Determine the (X, Y) coordinate at the center of the cell enclosing the given text.  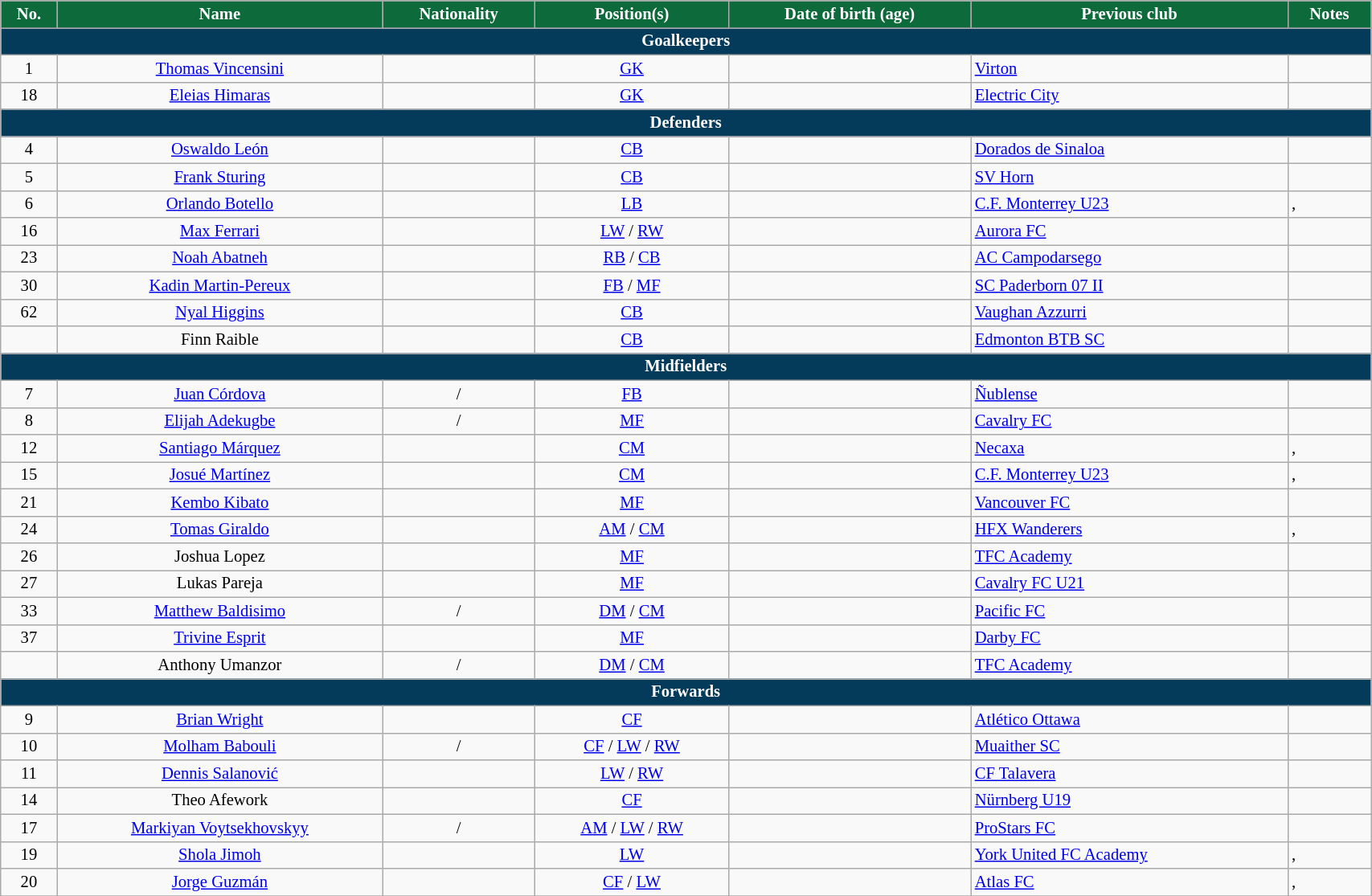
Noah Abatneh (220, 258)
Finn Raible (220, 340)
Aurora FC (1129, 231)
Anthony Umanzor (220, 665)
62 (29, 313)
27 (29, 583)
Kembo Kibato (220, 502)
Atlético Ottawa (1129, 719)
Cavalry FC U21 (1129, 583)
9 (29, 719)
8 (29, 421)
Date of birth (age) (849, 14)
Orlando Botello (220, 204)
Pacific FC (1129, 611)
7 (29, 394)
26 (29, 557)
6 (29, 204)
Eleias Himaras (220, 96)
Jorge Guzmán (220, 882)
Josué Martínez (220, 475)
Ñublense (1129, 394)
11 (29, 774)
20 (29, 882)
23 (29, 258)
10 (29, 747)
33 (29, 611)
Virton (1129, 68)
21 (29, 502)
30 (29, 285)
Position(s) (632, 14)
5 (29, 177)
Theo Afework (220, 800)
AM / LW / RW (632, 828)
19 (29, 855)
17 (29, 828)
Oswaldo León (220, 149)
LB (632, 204)
Darby FC (1129, 638)
Lukas Pareja (220, 583)
18 (29, 96)
No. (29, 14)
Elijah Adekugbe (220, 421)
Santiago Márquez (220, 448)
15 (29, 475)
Frank Sturing (220, 177)
Shola Jimoh (220, 855)
FB / MF (632, 285)
Max Ferrari (220, 231)
SV Horn (1129, 177)
Nyal Higgins (220, 313)
Kadin Martin-Pereux (220, 285)
AM / CM (632, 530)
York United FC Academy (1129, 855)
Vancouver FC (1129, 502)
FB (632, 394)
Tomas Giraldo (220, 530)
Vaughan Azzurri (1129, 313)
Muaither SC (1129, 747)
Midfielders (686, 366)
16 (29, 231)
Necaxa (1129, 448)
12 (29, 448)
14 (29, 800)
Goalkeepers (686, 41)
AC Campodarsego (1129, 258)
CF / LW (632, 882)
Nationality (459, 14)
Nürnberg U19 (1129, 800)
Joshua Lopez (220, 557)
Trivine Esprit (220, 638)
1 (29, 68)
Atlas FC (1129, 882)
37 (29, 638)
Matthew Baldisimo (220, 611)
24 (29, 530)
Defenders (686, 123)
Previous club (1129, 14)
HFX Wanderers (1129, 530)
Dorados de Sinaloa (1129, 149)
RB / CB (632, 258)
ProStars FC (1129, 828)
Name (220, 14)
Molham Babouli (220, 747)
Markiyan Voytsekhovskyy (220, 828)
Thomas Vincensini (220, 68)
Brian Wright (220, 719)
4 (29, 149)
Dennis Salanović (220, 774)
Edmonton BTB SC (1129, 340)
Cavalry FC (1129, 421)
Electric City (1129, 96)
Notes (1329, 14)
SC Paderborn 07 II (1129, 285)
Forwards (686, 692)
CF Talavera (1129, 774)
Juan Córdova (220, 394)
LW (632, 855)
CF / LW / RW (632, 747)
